Determine the [x, y] coordinate at the center of the cell enclosing the given text.  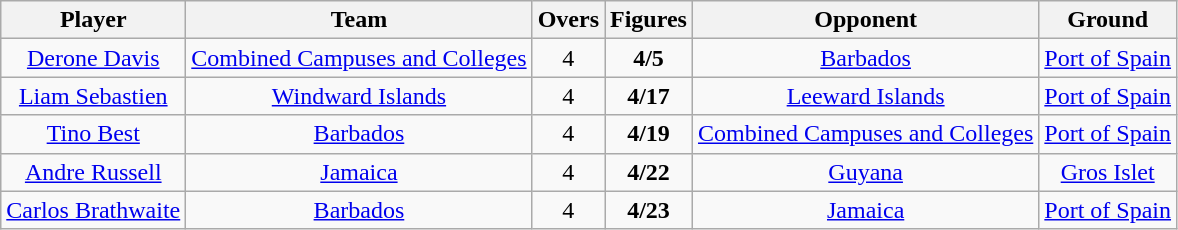
Andre Russell [94, 172]
Player [94, 20]
Tino Best [94, 134]
Opponent [865, 20]
Carlos Brathwaite [94, 210]
Derone Davis [94, 58]
Overs [568, 20]
Gros Islet [1108, 172]
4/5 [648, 58]
Guyana [865, 172]
Ground [1108, 20]
4/22 [648, 172]
4/19 [648, 134]
Figures [648, 20]
Windward Islands [359, 96]
4/23 [648, 210]
Liam Sebastien [94, 96]
4/17 [648, 96]
Team [359, 20]
Leeward Islands [865, 96]
